Determine the [x, y] coordinate at the center of the cell enclosing the given text.  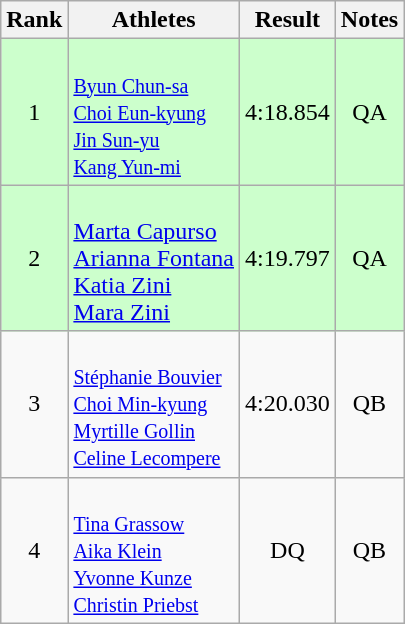
Tina Grassow Aika Klein Yvonne Kunze Christin Priebst [154, 550]
Rank [34, 20]
Stéphanie Bouvier Choi Min-kyung Myrtille Gollin Celine Lecompere [154, 404]
4:19.797 [288, 258]
Byun Chun-sa Choi Eun-kyung Jin Sun-yu Kang Yun-mi [154, 112]
Marta Capurso Arianna Fontana Katia Zini Mara Zini [154, 258]
2 [34, 258]
DQ [288, 550]
4:20.030 [288, 404]
4 [34, 550]
Notes [369, 20]
Athletes [154, 20]
3 [34, 404]
4:18.854 [288, 112]
1 [34, 112]
Result [288, 20]
